Pinpoint the cell where the given text exists, returning its [X, Y] midpoint coordinate. 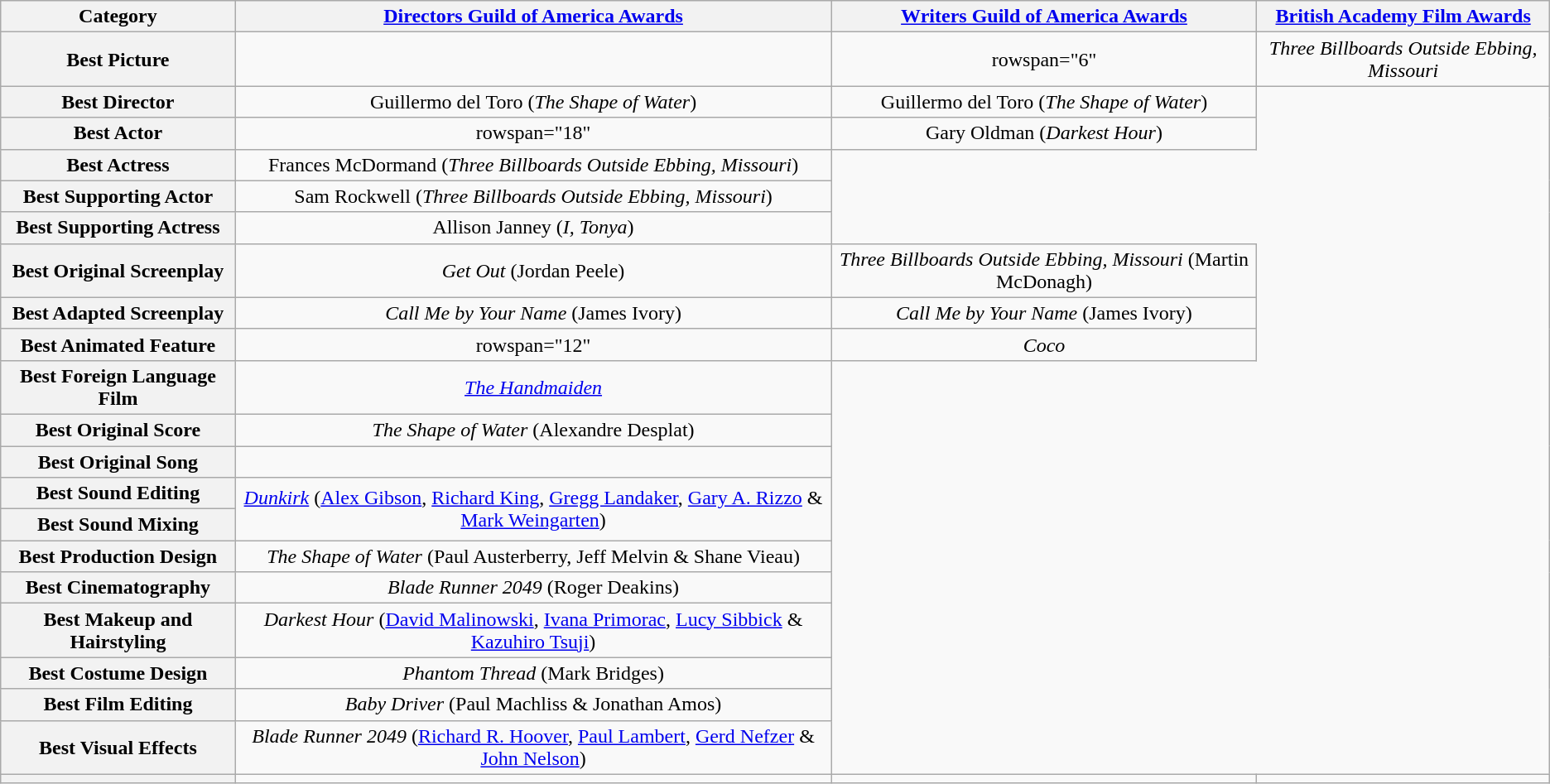
British Academy Film Awards [1403, 17]
rowspan="6" [1044, 60]
Best Adapted Screenplay [118, 313]
Best Sound Editing [118, 493]
Best Original Score [118, 430]
Phantom Thread (Mark Bridges) [533, 673]
Best Animated Feature [118, 344]
Directors Guild of America Awards [533, 17]
Best Costume Design [118, 673]
Best Supporting Actor [118, 196]
rowspan="18" [533, 133]
Best Production Design [118, 556]
Best Sound Mixing [118, 525]
Best Visual Effects [118, 747]
Best Original Song [118, 461]
Sam Rockwell (Three Billboards Outside Ebbing, Missouri) [533, 196]
Best Actor [118, 133]
Get Out (Jordan Peele) [533, 270]
Category [118, 17]
Best Actress [118, 165]
Best Original Screenplay [118, 270]
Best Director [118, 102]
Gary Oldman (Darkest Hour) [1044, 133]
The Shape of Water (Alexandre Desplat) [533, 430]
Three Billboards Outside Ebbing, Missouri (Martin McDonagh) [1044, 270]
Darkest Hour (David Malinowski, Ivana Primorac, Lucy Sibbick & Kazuhiro Tsuji) [533, 631]
rowspan="12" [533, 344]
Blade Runner 2049 (Richard R. Hoover, Paul Lambert, Gerd Nefzer & John Nelson) [533, 747]
Baby Driver (Paul Machliss & Jonathan Amos) [533, 705]
Best Makeup and Hairstyling [118, 631]
Three Billboards Outside Ebbing, Missouri [1403, 60]
Dunkirk (Alex Gibson, Richard King, Gregg Landaker, Gary A. Rizzo & Mark Weingarten) [533, 509]
Writers Guild of America Awards [1044, 17]
Allison Janney (I, Tonya) [533, 228]
Best Cinematography [118, 588]
The Shape of Water (Paul Austerberry, Jeff Melvin & Shane Vieau) [533, 556]
Best Film Editing [118, 705]
Frances McDormand (Three Billboards Outside Ebbing, Missouri) [533, 165]
Best Supporting Actress [118, 228]
The Handmaiden [533, 387]
Best Picture [118, 60]
Coco [1044, 344]
Best Foreign Language Film [118, 387]
Blade Runner 2049 (Roger Deakins) [533, 588]
